Determine the [x, y] coordinate at the center of the cell enclosing the given text.  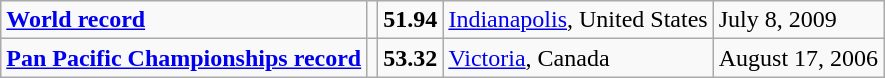
August 17, 2006 [798, 58]
53.32 [410, 58]
July 8, 2009 [798, 20]
Indianapolis, United States [578, 20]
51.94 [410, 20]
Pan Pacific Championships record [184, 58]
World record [184, 20]
Victoria, Canada [578, 58]
